Pinpoint the cell where the given text exists, returning its [x, y] midpoint coordinate. 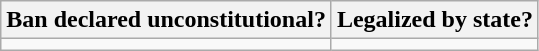
Ban declared unconstitutional? [166, 20]
Legalized by state? [434, 20]
